From the cell containing the given text, extract its center point as [x, y] coordinate. 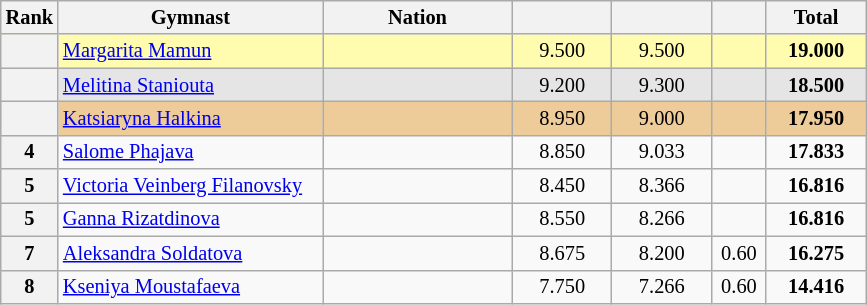
8.675 [562, 253]
8.366 [662, 186]
Melitina Staniouta [190, 85]
7 [30, 253]
Rank [30, 17]
8.266 [662, 219]
8 [30, 287]
Total [816, 17]
19.000 [816, 51]
14.416 [816, 287]
Gymnast [190, 17]
7.266 [662, 287]
Aleksandra Soldatova [190, 253]
8.850 [562, 152]
8.200 [662, 253]
17.950 [816, 118]
4 [30, 152]
Nation [418, 17]
Victoria Veinberg Filanovsky [190, 186]
9.300 [662, 85]
Salome Phajava [190, 152]
Kseniya Moustafaeva [190, 287]
7.750 [562, 287]
9.200 [562, 85]
Margarita Mamun [190, 51]
Ganna Rizatdinova [190, 219]
8.950 [562, 118]
8.450 [562, 186]
Katsiaryna Halkina [190, 118]
9.000 [662, 118]
16.275 [816, 253]
18.500 [816, 85]
17.833 [816, 152]
9.033 [662, 152]
8.550 [562, 219]
